Identify which cell holds the provided text, then report its [X, Y] central coordinate. 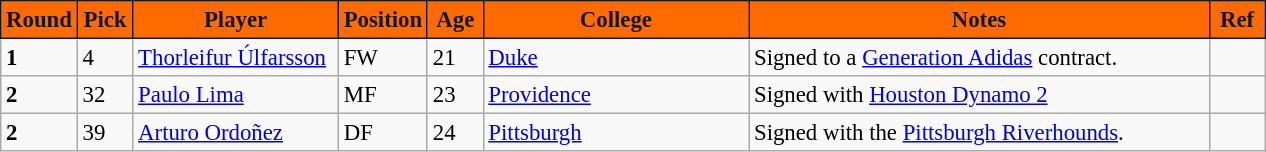
College [616, 20]
FW [382, 58]
Player [236, 20]
MF [382, 95]
39 [105, 133]
Position [382, 20]
Signed with Houston Dynamo 2 [980, 95]
Thorleifur Úlfarsson [236, 58]
Notes [980, 20]
1 [39, 58]
Arturo Ordoñez [236, 133]
Ref [1237, 20]
Age [455, 20]
Duke [616, 58]
21 [455, 58]
DF [382, 133]
23 [455, 95]
Providence [616, 95]
4 [105, 58]
Pittsburgh [616, 133]
Signed with the Pittsburgh Riverhounds. [980, 133]
32 [105, 95]
Pick [105, 20]
24 [455, 133]
Signed to a Generation Adidas contract. [980, 58]
Round [39, 20]
Paulo Lima [236, 95]
